Detect which cell encompasses the target text, then output its (x, y) center coordinate. 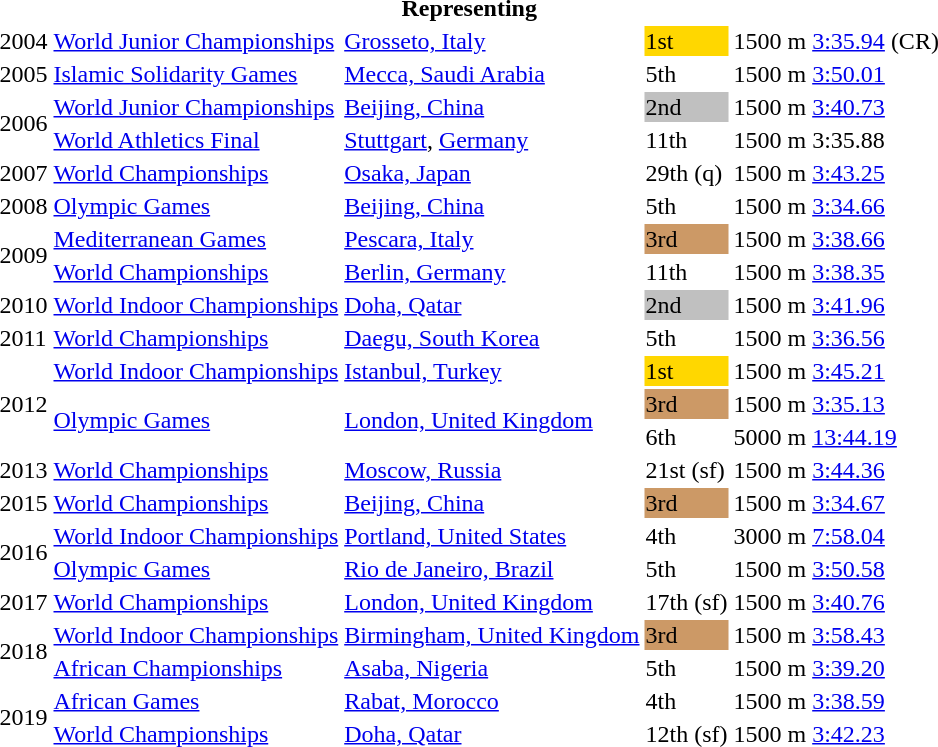
African Championships (196, 668)
3000 m (770, 536)
Portland, United States (492, 536)
Mediterranean Games (196, 239)
Birmingham, United Kingdom (492, 635)
Berlin, Germany (492, 272)
Daegu, South Korea (492, 338)
Grosseto, Italy (492, 41)
Mecca, Saudi Arabia (492, 74)
21st (sf) (686, 470)
World Athletics Final (196, 140)
Rio de Janeiro, Brazil (492, 569)
Stuttgart, Germany (492, 140)
Pescara, Italy (492, 239)
Rabat, Morocco (492, 701)
Doha, Qatar (492, 305)
5000 m (770, 437)
Moscow, Russia (492, 470)
29th (q) (686, 173)
Islamic Solidarity Games (196, 74)
6th (686, 437)
African Games (196, 701)
Osaka, Japan (492, 173)
17th (sf) (686, 602)
Istanbul, Turkey (492, 371)
Asaba, Nigeria (492, 668)
